Determine the [x, y] coordinate at the center of the cell enclosing the given text.  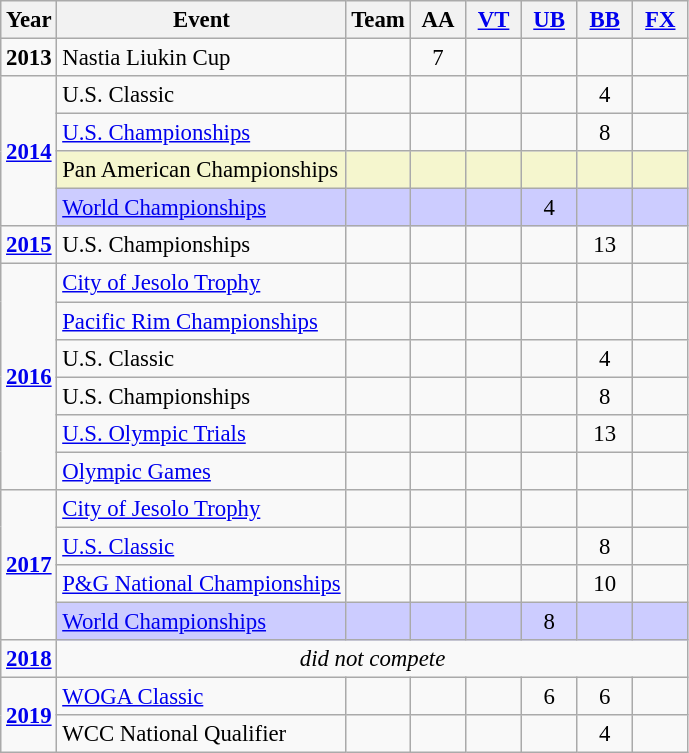
Team [378, 20]
2018 [29, 659]
Year [29, 20]
2019 [29, 716]
Pan American Championships [202, 170]
7 [438, 58]
Pacific Rim Championships [202, 321]
Event [202, 20]
WCC National Qualifier [202, 734]
2016 [29, 377]
2014 [29, 151]
10 [605, 584]
AA [438, 20]
BB [605, 20]
did not compete [372, 659]
2017 [29, 565]
Olympic Games [202, 471]
FX [661, 20]
UB [549, 20]
U.S. Olympic Trials [202, 433]
Nastia Liukin Cup [202, 58]
2015 [29, 245]
WOGA Classic [202, 697]
2013 [29, 58]
VT [494, 20]
P&G National Championships [202, 584]
